Return [X, Y] of the center of cell containing provided text 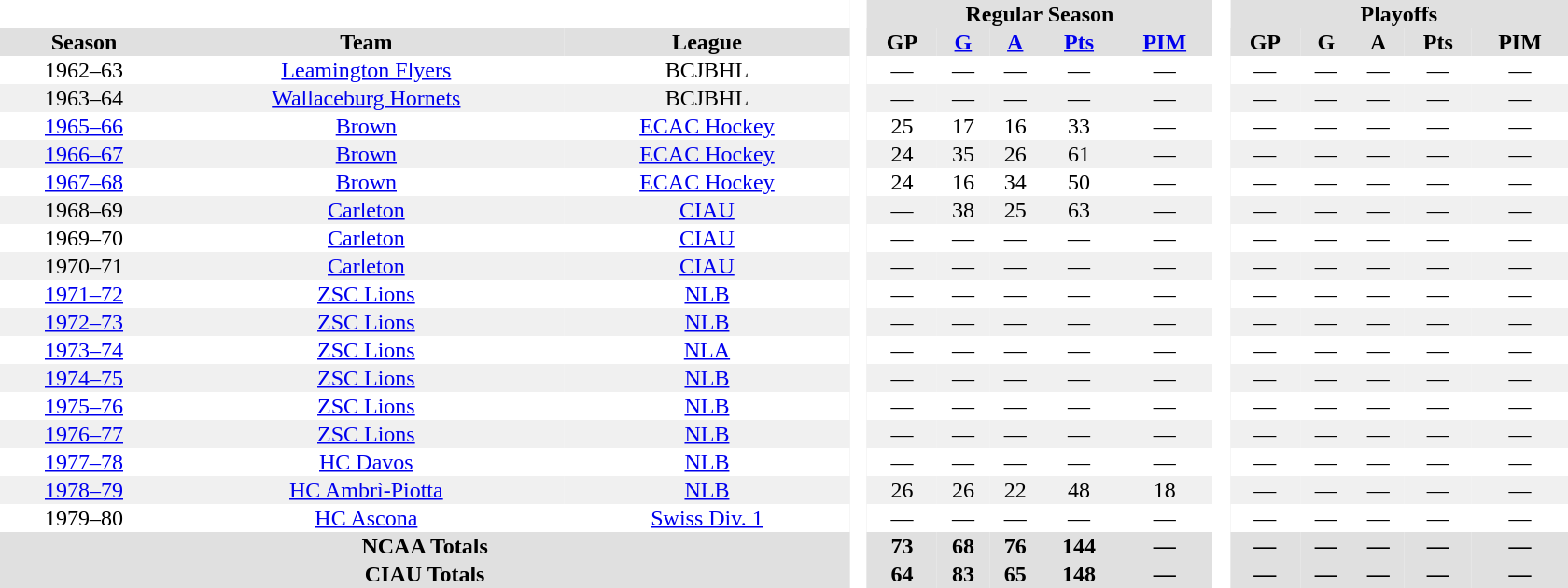
1968–69 [84, 210]
38 [963, 210]
65 [1015, 574]
HC Ascona [366, 518]
Leamington Flyers [366, 70]
63 [1079, 210]
1978–79 [84, 490]
33 [1079, 126]
73 [902, 546]
83 [963, 574]
17 [963, 126]
1970–71 [84, 266]
CIAU Totals [425, 574]
Season [84, 42]
1976–77 [84, 434]
144 [1079, 546]
Team [366, 42]
50 [1079, 182]
1973–74 [84, 350]
22 [1015, 490]
1974–75 [84, 378]
34 [1015, 182]
1967–68 [84, 182]
Playoffs [1399, 14]
1963–64 [84, 98]
1979–80 [84, 518]
68 [963, 546]
1966–67 [84, 154]
NLA [707, 350]
1975–76 [84, 406]
HC Ambrì-Piotta [366, 490]
64 [902, 574]
18 [1165, 490]
1971–72 [84, 294]
1972–73 [84, 322]
Wallaceburg Hornets [366, 98]
1962–63 [84, 70]
Swiss Div. 1 [707, 518]
35 [963, 154]
76 [1015, 546]
1969–70 [84, 238]
1977–78 [84, 462]
Regular Season [1040, 14]
61 [1079, 154]
148 [1079, 574]
NCAA Totals [425, 546]
1965–66 [84, 126]
HC Davos [366, 462]
League [707, 42]
48 [1079, 490]
